Scan for the cell matching the given text and deliver its (X, Y) coordinate at center. 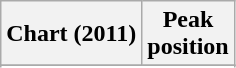
Chart (2011) (72, 34)
Peakposition (188, 34)
